Identify which cell holds the provided text, then report its (x, y) central coordinate. 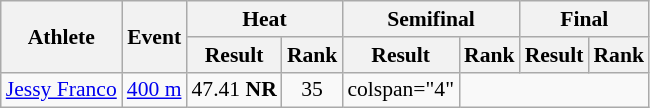
Semifinal (430, 19)
Event (154, 36)
colspan="4" (400, 90)
47.41 NR (234, 90)
Final (584, 19)
35 (312, 90)
Athlete (62, 36)
Jessy Franco (62, 90)
Heat (265, 19)
400 m (154, 90)
